Capture the cell that displays the provided text and extract its [x, y] central coordinate. 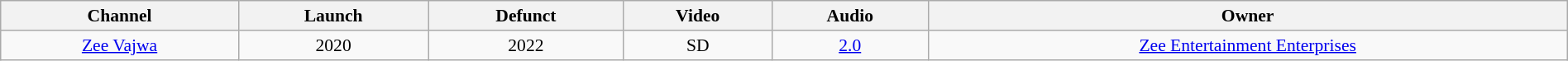
Zee Entertainment Enterprises [1247, 45]
Video [698, 16]
2022 [526, 45]
Defunct [526, 16]
Launch [332, 16]
Audio [850, 16]
SD [698, 45]
2020 [332, 45]
Zee Vajwa [120, 45]
Channel [120, 16]
2.0 [850, 45]
Owner [1247, 16]
